Search for the cell housing the specified text and yield its [X, Y] center coordinate. 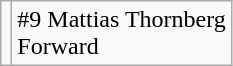
#9 Mattias ThornbergForward [122, 34]
